Capture the cell that displays the provided text and extract its [X, Y] central coordinate. 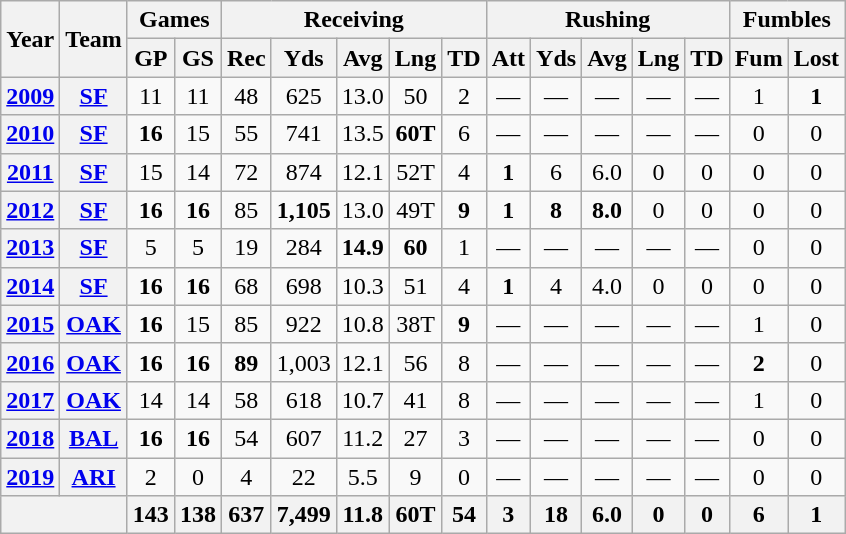
10.7 [362, 400]
GP [150, 58]
10.3 [362, 286]
41 [415, 400]
1,003 [304, 362]
13.5 [362, 134]
2016 [30, 362]
19 [246, 248]
27 [415, 438]
Att [508, 58]
2018 [30, 438]
2017 [30, 400]
11.2 [362, 438]
698 [304, 286]
2013 [30, 248]
60 [415, 248]
52T [415, 172]
922 [304, 324]
2011 [30, 172]
11.8 [362, 515]
637 [246, 515]
2012 [30, 210]
2019 [30, 477]
14.9 [362, 248]
BAL [94, 438]
18 [556, 515]
ARI [94, 477]
49T [415, 210]
GS [198, 58]
2010 [30, 134]
Team [94, 39]
Games [174, 20]
607 [304, 438]
Receiving [354, 20]
Rec [246, 58]
10.8 [362, 324]
143 [150, 515]
Year [30, 39]
50 [415, 96]
7,499 [304, 515]
741 [304, 134]
72 [246, 172]
625 [304, 96]
58 [246, 400]
89 [246, 362]
2015 [30, 324]
4.0 [608, 286]
56 [415, 362]
Rushing [608, 20]
48 [246, 96]
55 [246, 134]
284 [304, 248]
2014 [30, 286]
8.0 [608, 210]
38T [415, 324]
138 [198, 515]
1,105 [304, 210]
618 [304, 400]
2009 [30, 96]
Fum [758, 58]
51 [415, 286]
22 [304, 477]
5.5 [362, 477]
874 [304, 172]
68 [246, 286]
Lost [816, 58]
Fumbles [786, 20]
